Search for the cell housing the specified text and yield its [X, Y] center coordinate. 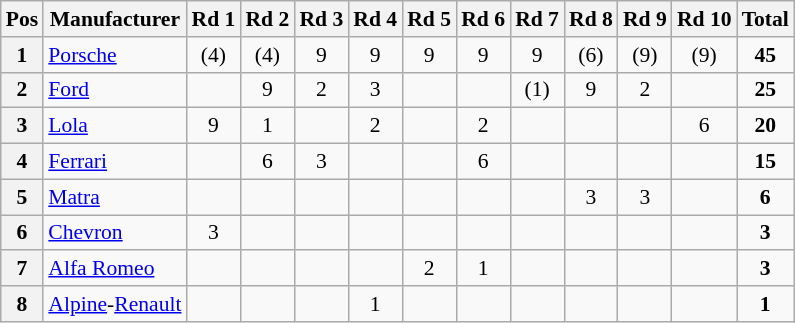
Rd 8 [591, 19]
8 [22, 304]
4 [22, 162]
Total [766, 19]
Ferrari [114, 162]
Rd 1 [213, 19]
Alpine-Renault [114, 304]
Ford [114, 90]
Rd 6 [483, 19]
7 [22, 269]
Rd 3 [321, 19]
Rd 10 [704, 19]
15 [766, 162]
(1) [537, 90]
Pos [22, 19]
Alfa Romeo [114, 269]
45 [766, 55]
Rd 9 [645, 19]
Rd 4 [375, 19]
Porsche [114, 55]
Matra [114, 197]
20 [766, 126]
Rd 7 [537, 19]
Manufacturer [114, 19]
5 [22, 197]
Rd 5 [429, 19]
(6) [591, 55]
Lola [114, 126]
25 [766, 90]
Chevron [114, 233]
Rd 2 [267, 19]
